Return [x, y] of the center of cell containing provided text 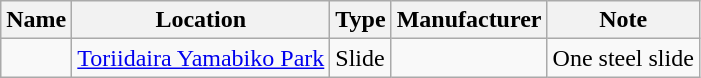
Manufacturer [469, 20]
Slide [360, 58]
Toriidaira Yamabiko Park [201, 58]
Location [201, 20]
Name [36, 20]
Type [360, 20]
Note [623, 20]
One steel slide [623, 58]
